Return the [x, y] coordinate for the center point of the cell that contains the specified text.  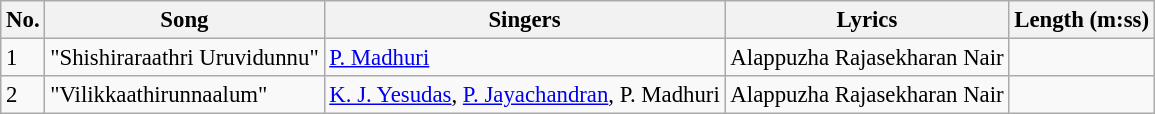
"Shishiraraathri Uruvidunnu" [184, 58]
Lyrics [867, 20]
No. [23, 20]
2 [23, 95]
"Vilikkaathirunnaalum" [184, 95]
1 [23, 58]
Length (m:ss) [1082, 20]
P. Madhuri [524, 58]
Song [184, 20]
Singers [524, 20]
K. J. Yesudas, P. Jayachandran, P. Madhuri [524, 95]
